Detect which cell encompasses the target text, then output its (X, Y) center coordinate. 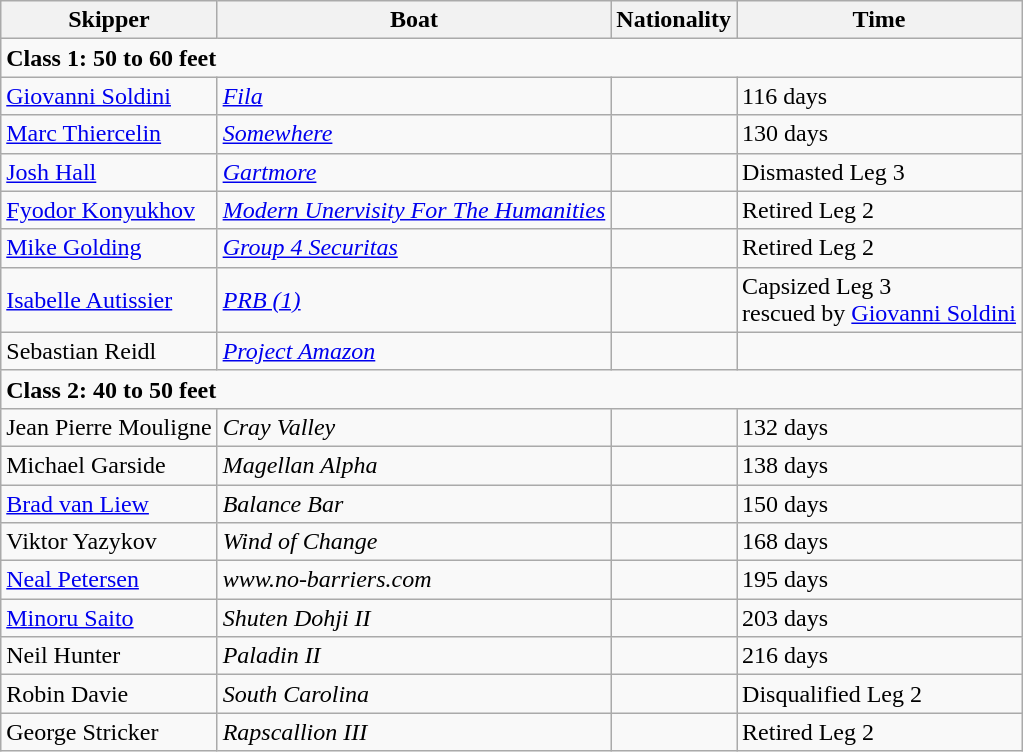
Somewhere (414, 134)
South Carolina (414, 694)
Capsized Leg 3 rescued by Giovanni Soldini (880, 300)
Class 1: 50 to 60 feet (512, 58)
Isabelle Autissier (109, 300)
Class 2: 40 to 50 feet (512, 389)
Group 4 Securitas (414, 248)
Modern Unervisity For The Humanities (414, 210)
Gartmore (414, 172)
Dismasted Leg 3 (880, 172)
130 days (880, 134)
116 days (880, 96)
216 days (880, 656)
Nationality (674, 20)
Neal Petersen (109, 580)
Cray Valley (414, 427)
Brad van Liew (109, 503)
Robin Davie (109, 694)
Rapscallion III (414, 732)
Shuten Dohji II (414, 618)
Josh Hall (109, 172)
Skipper (109, 20)
132 days (880, 427)
Minoru Saito (109, 618)
PRB (1) (414, 300)
Sebastian Reidl (109, 351)
Balance Bar (414, 503)
George Stricker (109, 732)
Disqualified Leg 2 (880, 694)
Paladin II (414, 656)
150 days (880, 503)
www.no-barriers.com (414, 580)
Viktor Yazykov (109, 542)
Giovanni Soldini (109, 96)
168 days (880, 542)
203 days (880, 618)
Project Amazon (414, 351)
Fila (414, 96)
Michael Garside (109, 465)
Magellan Alpha (414, 465)
Mike Golding (109, 248)
Fyodor Konyukhov (109, 210)
138 days (880, 465)
Boat (414, 20)
Marc Thiercelin (109, 134)
Jean Pierre Mouligne (109, 427)
195 days (880, 580)
Time (880, 20)
Neil Hunter (109, 656)
Wind of Change (414, 542)
